Provide the [X, Y] coordinate of the cell's center where the given text is located.  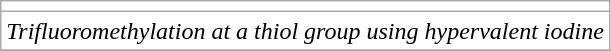
Trifluoromethylation at a thiol group using hypervalent iodine [306, 31]
